Scan for the cell matching the given text and deliver its [X, Y] coordinate at center. 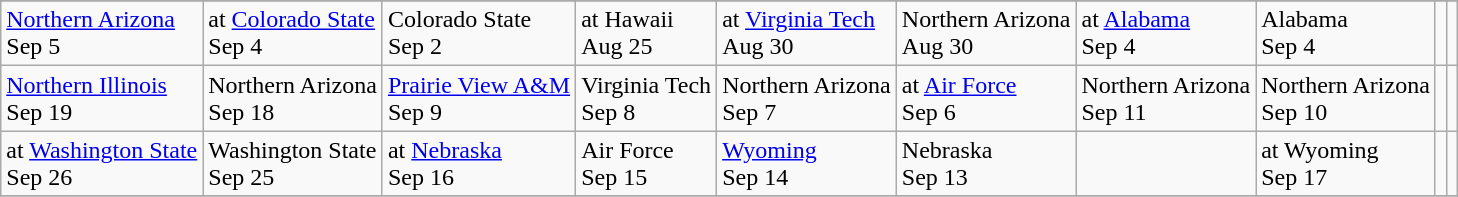
Virginia Tech Sep 8 [646, 98]
at Hawaii Aug 25 [646, 34]
Northern Arizona Sep 5 [102, 34]
Colorado State Sep 2 [478, 34]
at Virginia Tech Aug 30 [807, 34]
Northern Illinois Sep 19 [102, 98]
at Nebraska Sep 16 [478, 164]
Wyoming Sep 14 [807, 164]
Northern Arizona Sep 11 [1166, 98]
at Alabama Sep 4 [1166, 34]
Northern Arizona Sep 7 [807, 98]
Washington StateSep 25 [293, 164]
at Colorado State Sep 4 [293, 34]
Northern Arizona Aug 30 [986, 34]
Nebraska Sep 13 [986, 164]
at Air Force Sep 6 [986, 98]
Alabama Sep 4 [1346, 34]
Air Force Sep 15 [646, 164]
Prairie View A&M Sep 9 [478, 98]
Northern Arizona Sep 18 [293, 98]
Northern Arizona Sep 10 [1346, 98]
at Washington State Sep 26 [102, 164]
at Wyoming Sep 17 [1346, 164]
